Scan for the cell matching the given text and deliver its (X, Y) coordinate at center. 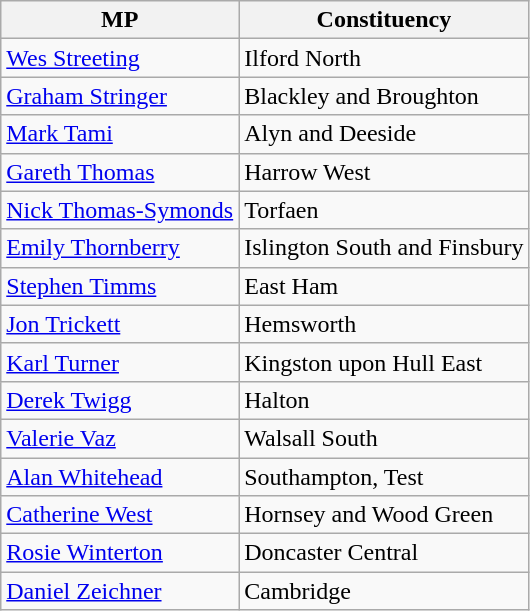
Torfaen (384, 210)
Alyn and Deeside (384, 134)
Wes Streeting (120, 58)
MP (120, 20)
Harrow West (384, 172)
East Ham (384, 286)
Kingston upon Hull East (384, 362)
Halton (384, 400)
Emily Thornberry (120, 248)
Hornsey and Wood Green (384, 515)
Rosie Winterton (120, 553)
Ilford North (384, 58)
Hemsworth (384, 324)
Catherine West (120, 515)
Blackley and Broughton (384, 96)
Alan Whitehead (120, 477)
Jon Trickett (120, 324)
Doncaster Central (384, 553)
Islington South and Finsbury (384, 248)
Daniel Zeichner (120, 591)
Stephen Timms (120, 286)
Cambridge (384, 591)
Nick Thomas-Symonds (120, 210)
Valerie Vaz (120, 438)
Southampton, Test (384, 477)
Gareth Thomas (120, 172)
Karl Turner (120, 362)
Derek Twigg (120, 400)
Graham Stringer (120, 96)
Constituency (384, 20)
Mark Tami (120, 134)
Walsall South (384, 438)
